Pinpoint the cell where the given text exists, returning its [X, Y] midpoint coordinate. 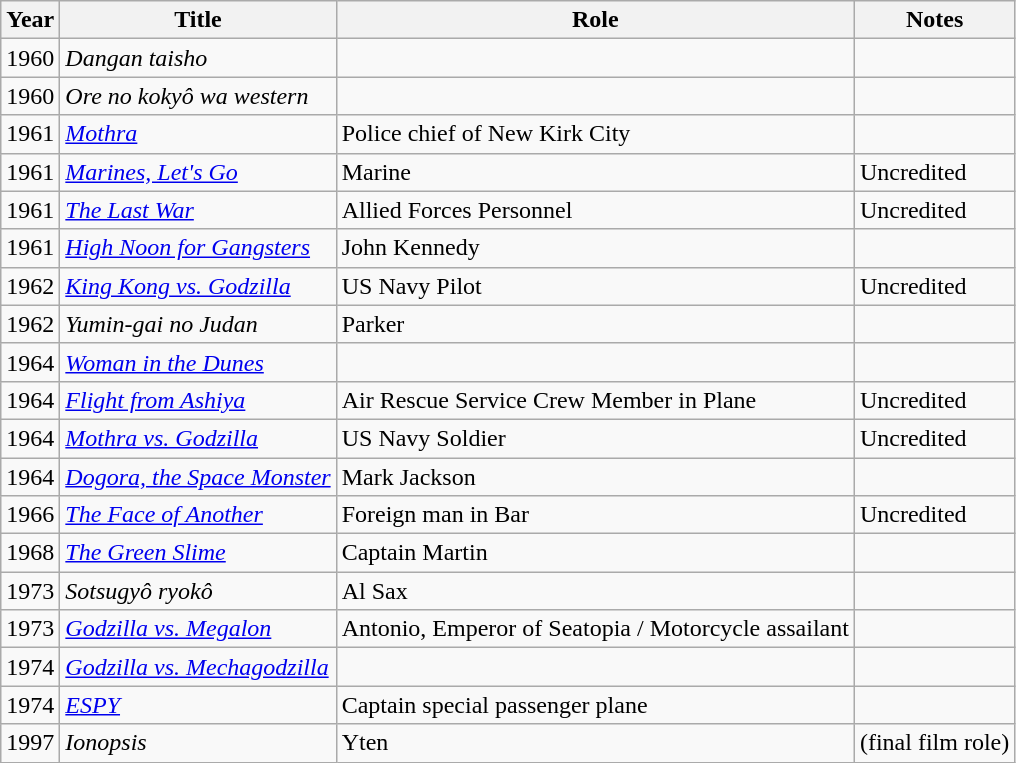
1997 [30, 743]
Notes [934, 20]
Antonio, Emperor of Seatopia / Motorcycle assailant [595, 629]
The Last War [198, 210]
Foreign man in Bar [595, 515]
1968 [30, 553]
Al Sax [595, 591]
Flight from Ashiya [198, 400]
1966 [30, 515]
Dangan taisho [198, 58]
Godzilla vs. Megalon [198, 629]
Captain Martin [595, 553]
Yten [595, 743]
Mark Jackson [595, 477]
Role [595, 20]
US Navy Soldier [595, 438]
Captain special passenger plane [595, 705]
Ore no kokyô wa western [198, 96]
Mothra vs. Godzilla [198, 438]
The Face of Another [198, 515]
Police chief of New Kirk City [595, 134]
Parker [595, 324]
(final film role) [934, 743]
Marines, Let's Go [198, 172]
Yumin-gai no Judan [198, 324]
Mothra [198, 134]
US Navy Pilot [595, 286]
Woman in the Dunes [198, 362]
Allied Forces Personnel [595, 210]
Marine [595, 172]
The Green Slime [198, 553]
John Kennedy [595, 248]
Ionopsis [198, 743]
King Kong vs. Godzilla [198, 286]
Year [30, 20]
ESPY [198, 705]
Dogora, the Space Monster [198, 477]
Title [198, 20]
Air Rescue Service Crew Member in Plane [595, 400]
Sotsugyô ryokô [198, 591]
High Noon for Gangsters [198, 248]
Godzilla vs. Mechagodzilla [198, 667]
